Search for the cell housing the specified text and yield its (X, Y) center coordinate. 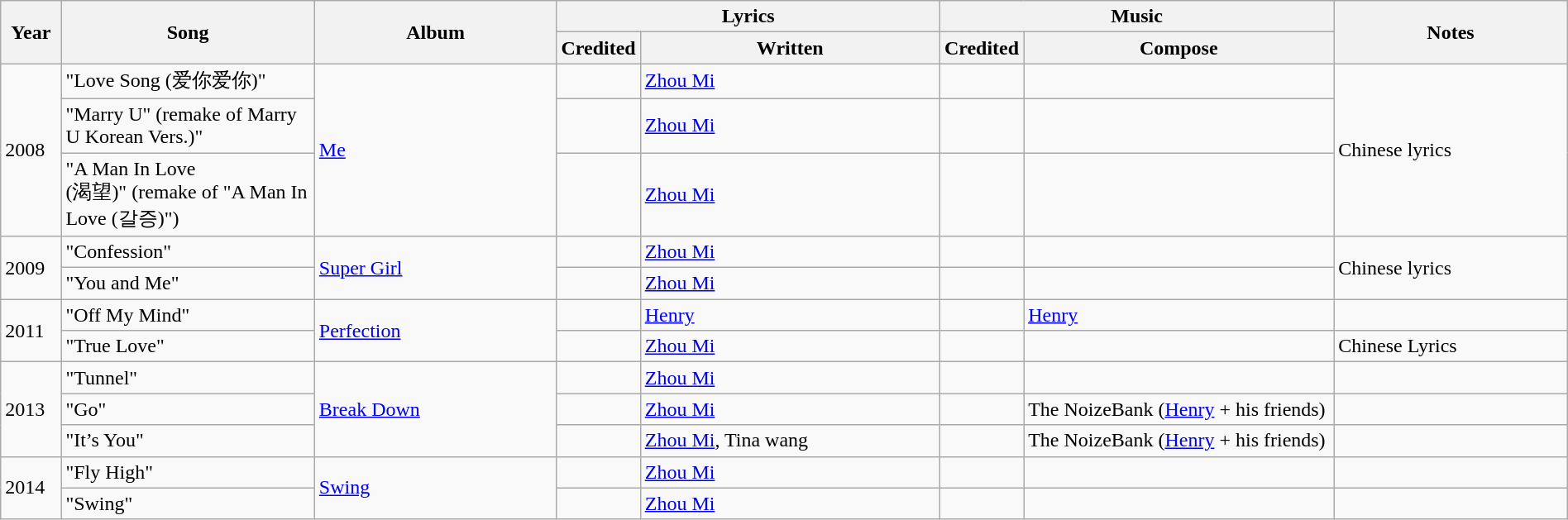
Written (790, 48)
"Fly High" (188, 472)
Year (31, 32)
Me (435, 150)
"Marry U" (remake of Marry U Korean Vers.)" (188, 126)
"You and Me" (188, 284)
"Off My Mind" (188, 315)
"Swing" (188, 503)
"Go" (188, 409)
"True Love" (188, 346)
Compose (1179, 48)
2014 (31, 488)
Break Down (435, 409)
Perfection (435, 331)
Music (1136, 17)
2013 (31, 409)
Notes (1451, 32)
Super Girl (435, 268)
"Confession" (188, 252)
Album (435, 32)
"A Man In Love(渴望)" (remake of "A Man In Love (갈증)") (188, 193)
"Tunnel" (188, 378)
Zhou Mi, Tina wang (790, 441)
2011 (31, 331)
Song (188, 32)
2009 (31, 268)
"Love Song (爱你爱你)" (188, 81)
Lyrics (748, 17)
2008 (31, 150)
Chinese Lyrics (1451, 346)
Swing (435, 488)
"It’s You" (188, 441)
